Detect which cell encompasses the target text, then output its (X, Y) center coordinate. 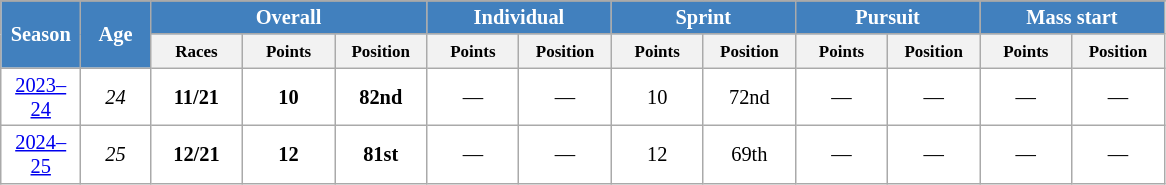
11/21 (196, 97)
82nd (381, 97)
2024–25 (41, 154)
72nd (749, 97)
2023–24 (41, 97)
69th (749, 154)
Pursuit (887, 17)
Sprint (703, 17)
81st (381, 154)
Age (116, 34)
Season (41, 34)
Individual (519, 17)
Overall (288, 17)
12/21 (196, 154)
Mass start (1072, 17)
Races (196, 51)
24 (116, 97)
25 (116, 154)
